Return [X, Y] of the center of cell containing provided text 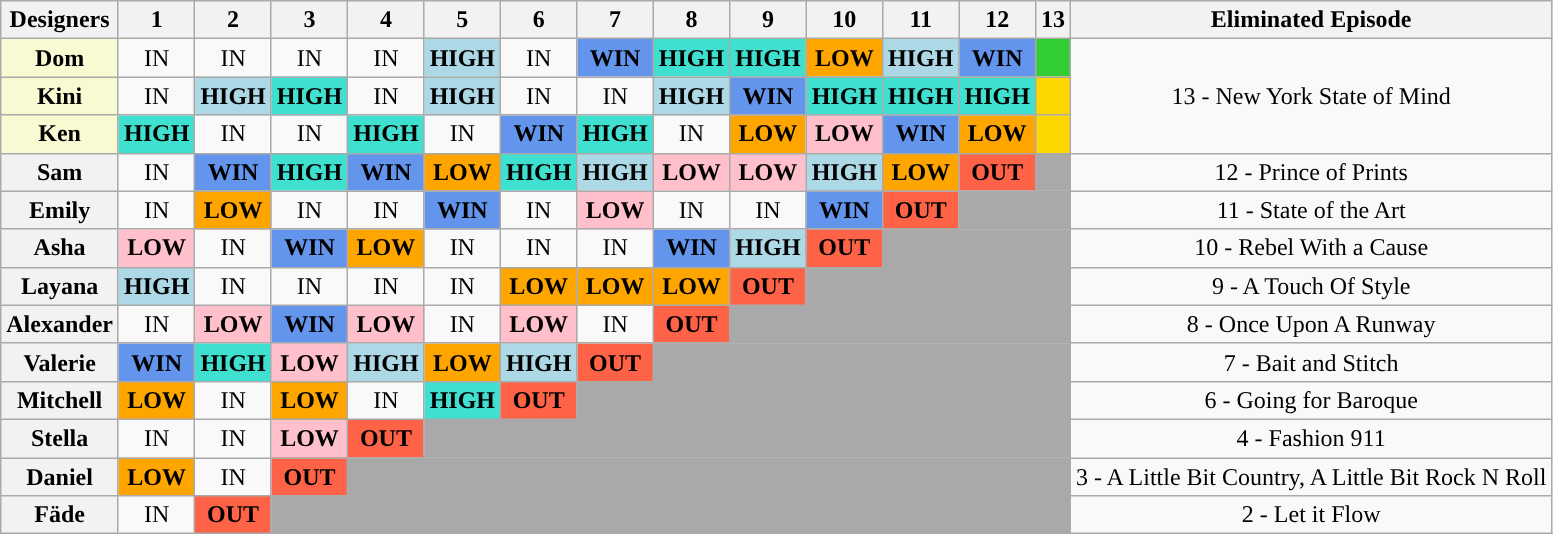
4 [386, 20]
10 [844, 20]
Asha [60, 248]
2 [233, 20]
8 - Once Upon A Runway [1311, 324]
1 [156, 20]
Emily [60, 210]
10 - Rebel With a Cause [1311, 248]
Sam [60, 172]
Ken [60, 134]
Daniel [60, 477]
Kini [60, 96]
Dom [60, 58]
13 - New York State of Mind [1311, 96]
Alexander [60, 324]
12 [997, 20]
6 [539, 20]
Layana [60, 286]
11 [921, 20]
7 - Bait and Stitch [1311, 362]
2 - Let it Flow [1311, 515]
9 - A Touch Of Style [1311, 286]
12 - Prince of Prints [1311, 172]
Eliminated Episode [1311, 20]
3 - A Little Bit Country, A Little Bit Rock N Roll [1311, 477]
6 - Going for Baroque [1311, 400]
Stella [60, 438]
Mitchell [60, 400]
Designers [60, 20]
3 [309, 20]
9 [768, 20]
11 - State of the Art [1311, 210]
7 [615, 20]
8 [691, 20]
Fäde [60, 515]
5 [462, 20]
Valerie [60, 362]
4 - Fashion 911 [1311, 438]
13 [1052, 20]
